Determine the [X, Y] coordinate at the center of the cell enclosing the given text.  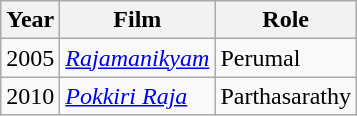
2005 [30, 58]
Perumal [286, 58]
Year [30, 20]
Film [138, 20]
Parthasarathy [286, 96]
Rajamanikyam [138, 58]
Pokkiri Raja [138, 96]
2010 [30, 96]
Role [286, 20]
